Detect which cell encompasses the target text, then output its (x, y) center coordinate. 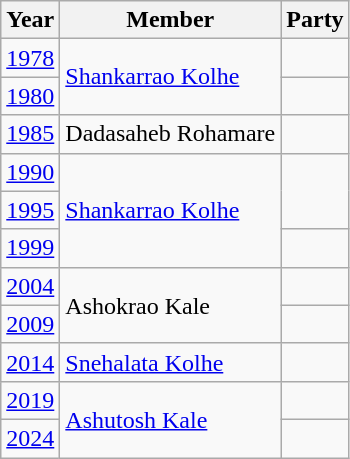
Dadasaheb Rohamare (170, 134)
Year (30, 20)
1995 (30, 210)
1978 (30, 58)
2014 (30, 362)
Member (170, 20)
Ashokrao Kale (170, 305)
Ashutosh Kale (170, 419)
1990 (30, 172)
Party (315, 20)
2004 (30, 286)
Snehalata Kolhe (170, 362)
2024 (30, 438)
2019 (30, 400)
2009 (30, 324)
1999 (30, 248)
1980 (30, 96)
1985 (30, 134)
